Output the [x, y] coordinate of the center of the cell containing the given text.  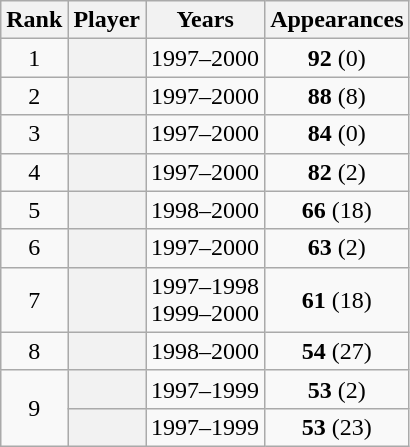
Player [107, 20]
61 (18) [337, 300]
5 [34, 210]
53 (23) [337, 427]
92 (0) [337, 58]
66 (18) [337, 210]
8 [34, 351]
7 [34, 300]
Appearances [337, 20]
6 [34, 248]
54 (27) [337, 351]
63 (2) [337, 248]
2 [34, 96]
82 (2) [337, 172]
9 [34, 408]
1997–19981999–2000 [206, 300]
3 [34, 134]
88 (8) [337, 96]
Rank [34, 20]
4 [34, 172]
1 [34, 58]
84 (0) [337, 134]
Years [206, 20]
53 (2) [337, 389]
